Scan for the cell matching the given text and deliver its [x, y] coordinate at center. 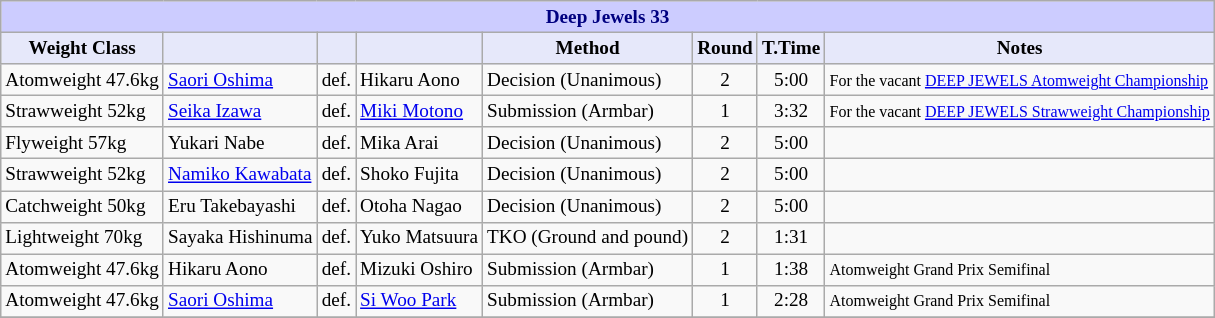
Namiko Kawabata [240, 175]
Mika Arai [420, 143]
Yukari Nabe [240, 143]
Lightweight 70kg [82, 238]
Sayaka Hishinuma [240, 238]
1:31 [791, 238]
1:38 [791, 270]
TKO (Ground and pound) [588, 238]
2:28 [791, 301]
Eru Takebayashi [240, 206]
For the vacant DEEP JEWELS Atomweight Championship [1020, 80]
T.Time [791, 48]
Miki Motono [420, 111]
Shoko Fujita [420, 175]
Yuko Matsuura [420, 238]
Si Woo Park [420, 301]
Flyweight 57kg [82, 143]
3:32 [791, 111]
Seika Izawa [240, 111]
Method [588, 48]
Weight Class [82, 48]
Catchweight 50kg [82, 206]
For the vacant DEEP JEWELS Strawweight Championship [1020, 111]
Mizuki Oshiro [420, 270]
Round [726, 48]
Otoha Nagao [420, 206]
Notes [1020, 48]
Deep Jewels 33 [608, 17]
